Identify which cell holds the provided text, then report its (x, y) central coordinate. 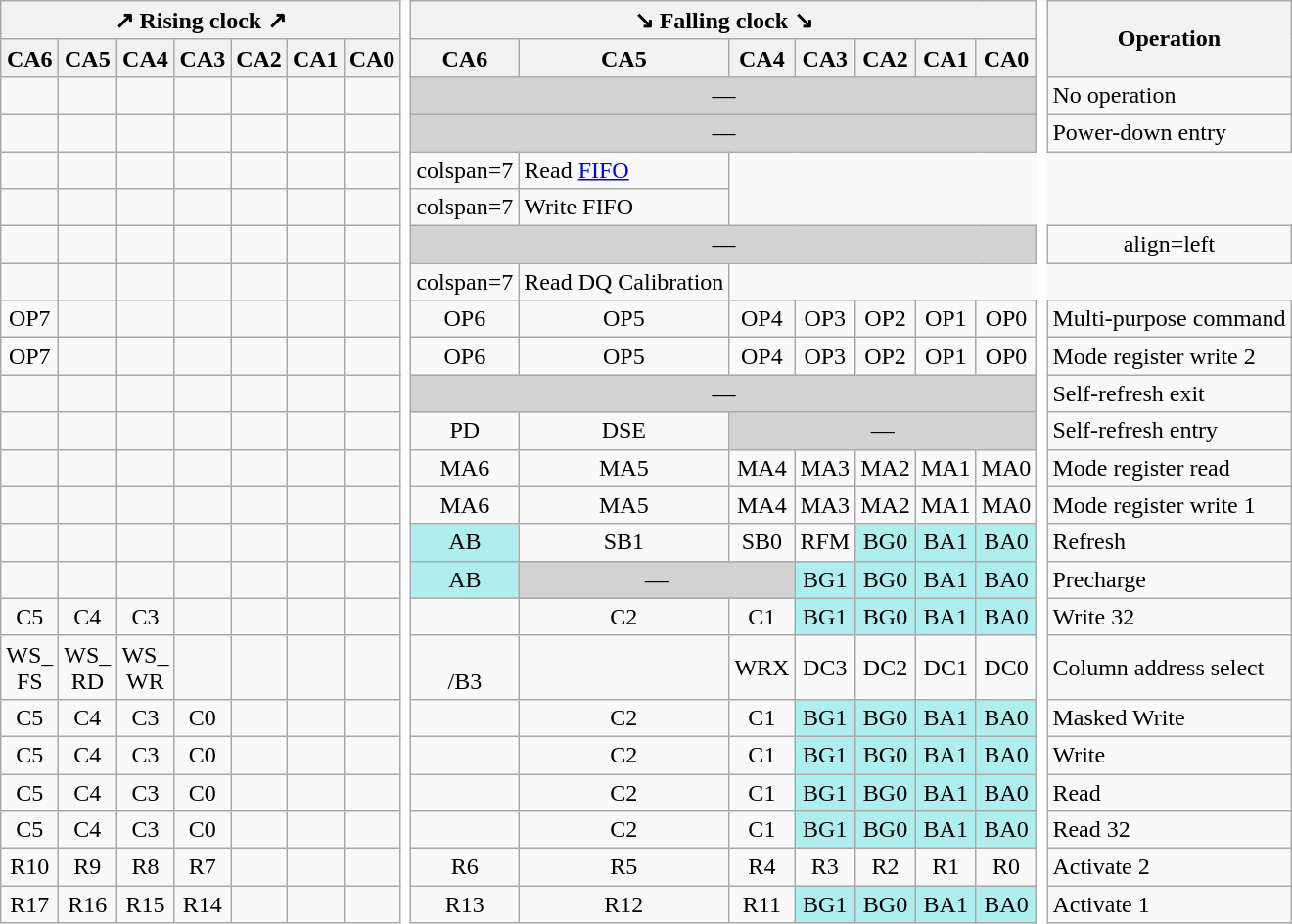
R13 (465, 904)
Mode register write 1 (1169, 505)
/B3 (465, 668)
R2 (886, 867)
DC0 (1006, 668)
WS_FS (29, 668)
RFM (825, 542)
Write FIFO (624, 208)
R16 (88, 904)
Mode register read (1169, 468)
R12 (624, 904)
R8 (145, 867)
R9 (88, 867)
↘ Falling clock ↘ (724, 21)
Read DQ Calibration (624, 282)
Refresh (1169, 542)
Self-refresh entry (1169, 431)
Write (1169, 755)
DC2 (886, 668)
R0 (1006, 867)
Operation (1169, 39)
SB0 (761, 542)
Mode register write 2 (1169, 356)
Write 32 (1169, 617)
Read 32 (1169, 830)
WS_WR (145, 668)
Precharge (1169, 579)
Read (1169, 792)
R17 (29, 904)
R14 (203, 904)
R1 (946, 867)
R5 (624, 867)
R4 (761, 867)
↗ Rising clock ↗ (201, 21)
align=left (1169, 245)
R6 (465, 867)
R15 (145, 904)
No operation (1169, 95)
Read FIFO (624, 169)
Self-refresh exit (1169, 393)
Activate 2 (1169, 867)
R7 (203, 867)
WRX (761, 668)
SB1 (624, 542)
Multi-purpose command (1169, 319)
Power-down entry (1169, 132)
DSE (624, 431)
Masked Write (1169, 717)
R10 (29, 867)
DC1 (946, 668)
PD (465, 431)
WS_RD (88, 668)
R11 (761, 904)
Activate 1 (1169, 904)
DC3 (825, 668)
Column address select (1169, 668)
R3 (825, 867)
